For the text-containing cell, return its midpoint in [x, y] coordinate format. 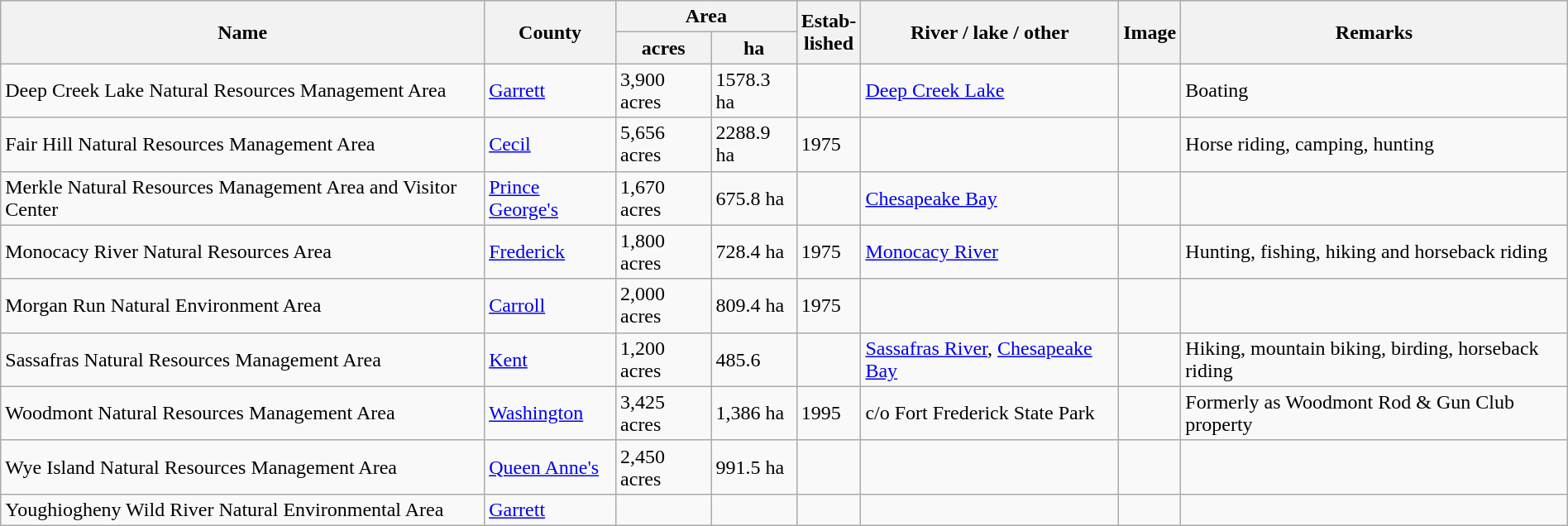
Youghiogheny Wild River Natural Environmental Area [243, 509]
River / lake / other [990, 32]
ha [754, 48]
Name [243, 32]
991.5 ha [754, 466]
1,800 acres [663, 251]
Hunting, fishing, hiking and horseback riding [1374, 251]
Horse riding, camping, hunting [1374, 144]
5,656 acres [663, 144]
2,000 acres [663, 306]
Monocacy River Natural Resources Area [243, 251]
Woodmont Natural Resources Management Area [243, 414]
1995 [829, 414]
3,425 acres [663, 414]
Kent [551, 359]
c/o Fort Frederick State Park [990, 414]
1,670 acres [663, 198]
Washington [551, 414]
Fair Hill Natural Resources Management Area [243, 144]
Formerly as Woodmont Rod & Gun Club property [1374, 414]
1,386 ha [754, 414]
728.4 ha [754, 251]
Carroll [551, 306]
Remarks [1374, 32]
Image [1150, 32]
Estab-lished [829, 32]
Sassafras Natural Resources Management Area [243, 359]
Chesapeake Bay [990, 198]
acres [663, 48]
Area [706, 17]
2288.9 ha [754, 144]
485.6 [754, 359]
Hiking, mountain biking, birding, horseback riding [1374, 359]
Sassafras River, Chesapeake Bay [990, 359]
675.8 ha [754, 198]
Queen Anne's [551, 466]
2,450 acres [663, 466]
Monocacy River [990, 251]
County [551, 32]
Deep Creek Lake Natural Resources Management Area [243, 91]
Deep Creek Lake [990, 91]
Prince George's [551, 198]
3,900 acres [663, 91]
Wye Island Natural Resources Management Area [243, 466]
1578.3 ha [754, 91]
809.4 ha [754, 306]
Cecil [551, 144]
1,200 acres [663, 359]
Morgan Run Natural Environment Area [243, 306]
Merkle Natural Resources Management Area and Visitor Center [243, 198]
Boating [1374, 91]
Frederick [551, 251]
